Return the (x, y) coordinate for the center point of the cell that contains the specified text.  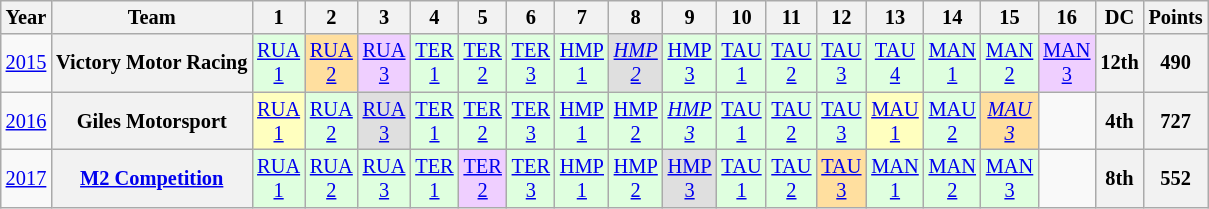
Team (152, 17)
TAU4 (894, 63)
11 (791, 17)
2 (332, 17)
8 (636, 17)
MAU2 (952, 121)
5 (483, 17)
13 (894, 17)
727 (1176, 121)
Year (26, 17)
552 (1176, 178)
1 (278, 17)
M2 Competition (152, 178)
4 (434, 17)
12th (1119, 63)
14 (952, 17)
2017 (26, 178)
7 (582, 17)
2015 (26, 63)
DC (1119, 17)
9 (690, 17)
3 (384, 17)
15 (1010, 17)
Victory Motor Racing (152, 63)
490 (1176, 63)
MAU1 (894, 121)
4th (1119, 121)
10 (742, 17)
Giles Motorsport (152, 121)
16 (1066, 17)
6 (531, 17)
12 (841, 17)
8th (1119, 178)
Points (1176, 17)
MAU3 (1010, 121)
2016 (26, 121)
